Extract the [X, Y] coordinate from the center of the cell holding the provided text.  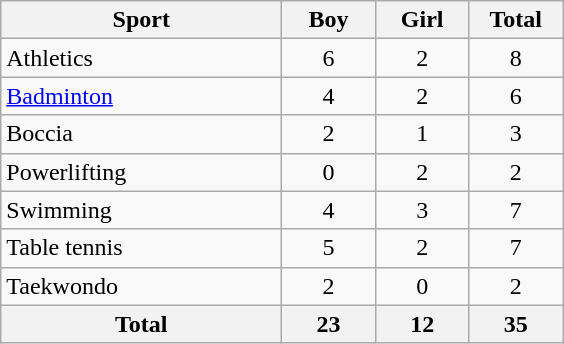
Swimming [142, 210]
Powerlifting [142, 172]
8 [516, 58]
Taekwondo [142, 286]
Boy [329, 20]
Sport [142, 20]
12 [422, 324]
1 [422, 134]
23 [329, 324]
Badminton [142, 96]
Athletics [142, 58]
Girl [422, 20]
Table tennis [142, 248]
35 [516, 324]
Boccia [142, 134]
5 [329, 248]
